From the cell containing the given text, extract its center point as (x, y) coordinate. 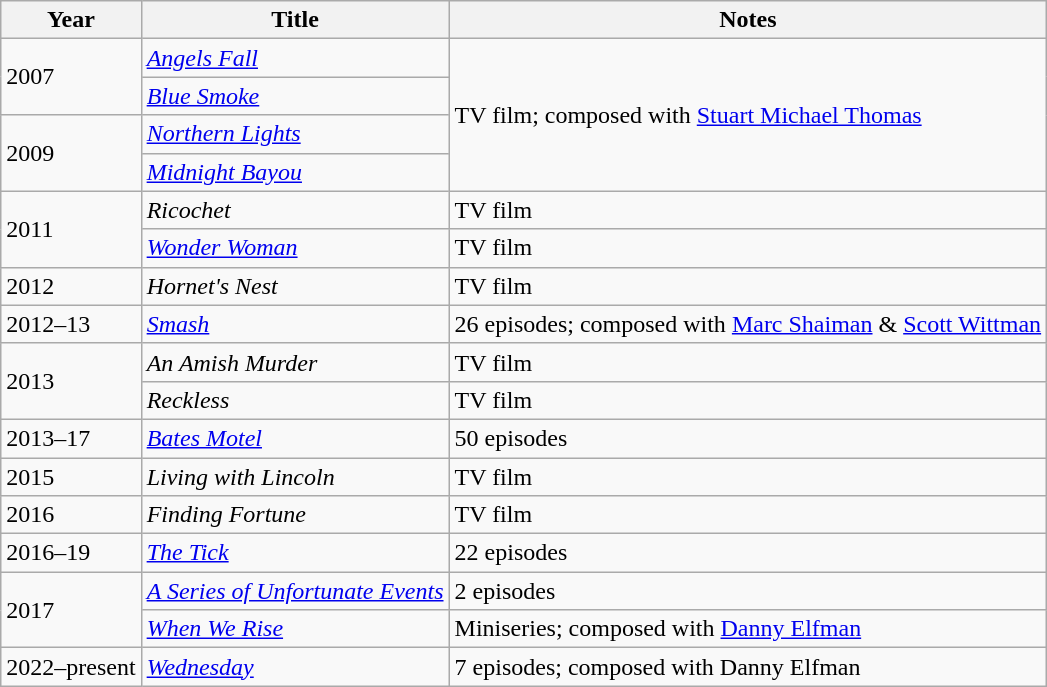
2022–present (71, 667)
26 episodes; composed with Marc Shaiman & Scott Wittman (748, 324)
2012–13 (71, 324)
A Series of Unfortunate Events (295, 591)
50 episodes (748, 438)
Title (295, 20)
2013–17 (71, 438)
2013 (71, 381)
2016–19 (71, 553)
TV film; composed with Stuart Michael Thomas (748, 115)
Miniseries; composed with Danny Elfman (748, 629)
The Tick (295, 553)
2015 (71, 477)
2017 (71, 610)
2007 (71, 77)
2009 (71, 153)
Living with Lincoln (295, 477)
2012 (71, 286)
Ricochet (295, 210)
Blue Smoke (295, 96)
Northern Lights (295, 134)
Finding Fortune (295, 515)
Midnight Bayou (295, 172)
Hornet's Nest (295, 286)
Wonder Woman (295, 248)
22 episodes (748, 553)
Notes (748, 20)
When We Rise (295, 629)
Bates Motel (295, 438)
An Amish Murder (295, 362)
Wednesday (295, 667)
7 episodes; composed with Danny Elfman (748, 667)
2016 (71, 515)
Year (71, 20)
Reckless (295, 400)
2 episodes (748, 591)
Smash (295, 324)
Angels Fall (295, 58)
2011 (71, 229)
